Provide the (X, Y) coordinate of the cell's center where the given text is located.  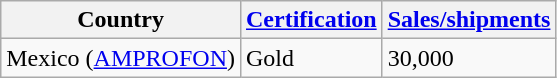
Sales/shipments (469, 20)
Certification (311, 20)
Country (121, 20)
Mexico (AMPROFON) (121, 58)
Gold (311, 58)
30,000 (469, 58)
